Locate the cell with the specified text and output its (X, Y) center coordinate. 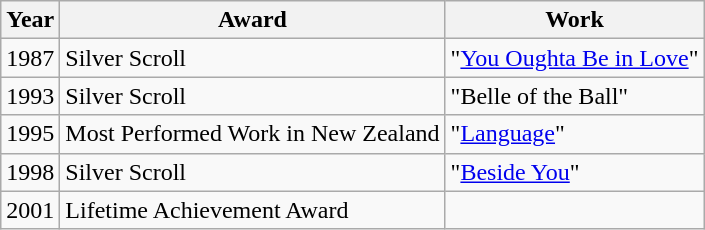
1998 (30, 172)
"Beside You" (574, 172)
Work (574, 20)
Year (30, 20)
1993 (30, 96)
Most Performed Work in New Zealand (252, 134)
"Language" (574, 134)
Lifetime Achievement Award (252, 210)
1995 (30, 134)
"You Oughta Be in Love" (574, 58)
2001 (30, 210)
"Belle of the Ball" (574, 96)
Award (252, 20)
1987 (30, 58)
